Scan for the cell matching the given text and deliver its (X, Y) coordinate at center. 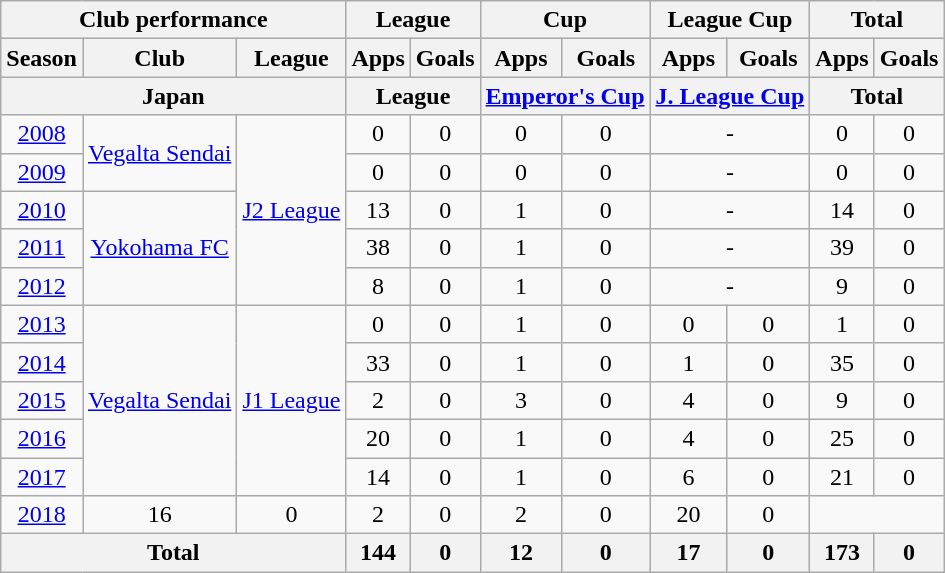
13 (378, 210)
Club (159, 58)
2016 (42, 438)
2009 (42, 172)
Cup (565, 20)
2012 (42, 286)
J. League Cup (730, 96)
J2 League (292, 210)
6 (688, 477)
38 (378, 248)
8 (378, 286)
144 (378, 553)
12 (521, 553)
39 (842, 248)
Club performance (174, 20)
2013 (42, 324)
J1 League (292, 400)
2010 (42, 210)
17 (688, 553)
35 (842, 362)
Season (42, 58)
Yokohama FC (159, 248)
Emperor's Cup (565, 96)
2017 (42, 477)
173 (842, 553)
25 (842, 438)
2018 (42, 515)
2014 (42, 362)
16 (159, 515)
3 (521, 400)
2015 (42, 400)
Japan (174, 96)
2008 (42, 134)
33 (378, 362)
2011 (42, 248)
21 (842, 477)
League Cup (730, 20)
